Output the [x, y] coordinate of the center of the cell containing the given text.  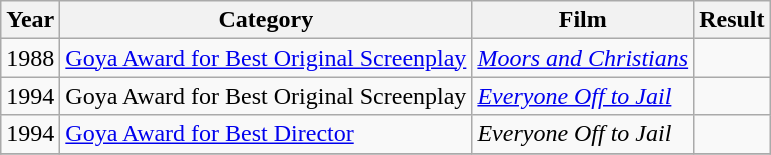
Result [732, 20]
1988 [30, 58]
Year [30, 20]
Moors and Christians [583, 58]
Category [266, 20]
Film [583, 20]
Goya Award for Best Director [266, 134]
